From the cell containing the given text, extract its center point as [X, Y] coordinate. 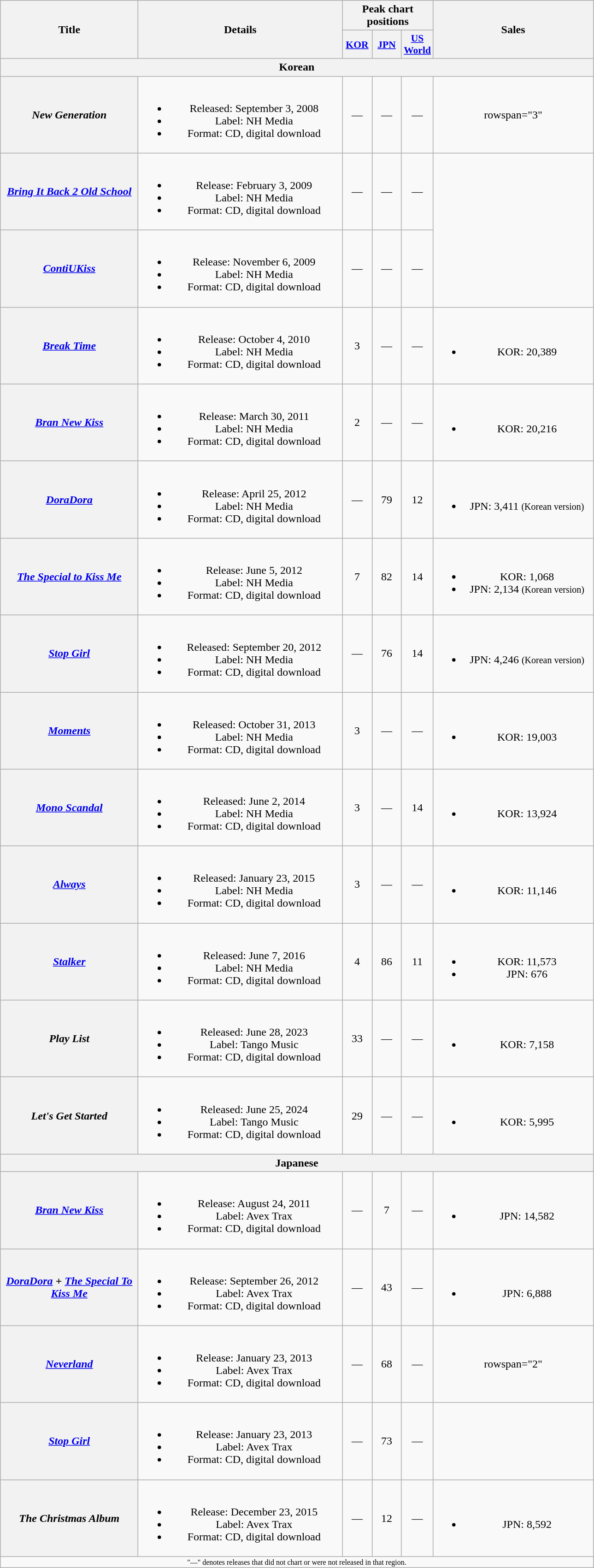
KOR: 7,158 [513, 1039]
KOR: 19,003 [513, 731]
Release: June 5, 2012Label: NH MediaFormat: CD, digital download [241, 576]
Release: March 30, 2011Label: NH MediaFormat: CD, digital download [241, 422]
Stalker [69, 961]
ContiUKiss [69, 268]
43 [387, 1287]
4 [357, 961]
Bring It Back 2 Old School [69, 192]
Mono Scandal [69, 808]
Release: April 25, 2012Label: NH MediaFormat: CD, digital download [241, 500]
KOR [357, 44]
11 [418, 961]
JPN: 3,411 (Korean version) [513, 500]
Release: October 4, 2010Label: NH MediaFormat: CD, digital download [241, 346]
Released: June 7, 2016Label: NH MediaFormat: CD, digital download [241, 961]
33 [357, 1039]
79 [387, 500]
Release: September 26, 2012Label: Avex TraxFormat: CD, digital download [241, 1287]
KOR: 11,146 [513, 885]
Release: November 6, 2009Label: NH MediaFormat: CD, digital download [241, 268]
2 [357, 422]
KOR: 1,068JPN: 2,134 (Korean version) [513, 576]
JPN [387, 44]
Break Time [69, 346]
Korean [297, 67]
Neverland [69, 1364]
Released: October 31, 2013Label: NH MediaFormat: CD, digital download [241, 731]
USWorld [418, 44]
"—" denotes releases that did not chart or were not released in that region. [297, 1562]
KOR: 20,389 [513, 346]
Always [69, 885]
rowspan="2" [513, 1364]
rowspan="3" [513, 114]
JPN: 14,582 [513, 1210]
KOR: 5,995 [513, 1115]
73 [387, 1441]
KOR: 20,216 [513, 422]
Details [241, 29]
Released: June 25, 2024Label: Tango MusicFormat: CD, digital download [241, 1115]
Release: December 23, 2015Label: Avex TraxFormat: CD, digital download [241, 1518]
KOR: 13,924 [513, 808]
Play List [69, 1039]
DoraDora [69, 500]
JPN: 8,592 [513, 1518]
82 [387, 576]
Title [69, 29]
76 [387, 654]
Release: February 3, 2009Label: NH MediaFormat: CD, digital download [241, 192]
JPN: 6,888 [513, 1287]
Moments [69, 731]
DoraDora + The Special To Kiss Me [69, 1287]
The Christmas Album [69, 1518]
Japanese [297, 1163]
29 [357, 1115]
Released: September 3, 2008Label: NH MediaFormat: CD, digital download [241, 114]
Peak chart positions [388, 16]
68 [387, 1364]
Sales [513, 29]
Release: August 24, 2011Label: Avex TraxFormat: CD, digital download [241, 1210]
Let's Get Started [69, 1115]
JPN: 4,246 (Korean version) [513, 654]
The Special to Kiss Me [69, 576]
Released: June 2, 2014Label: NH MediaFormat: CD, digital download [241, 808]
Released: June 28, 2023Label: Tango MusicFormat: CD, digital download [241, 1039]
Released: September 20, 2012Label: NH MediaFormat: CD, digital download [241, 654]
Released: January 23, 2015Label: NH MediaFormat: CD, digital download [241, 885]
86 [387, 961]
KOR: 11,573JPN: 676 [513, 961]
New Generation [69, 114]
